Return the (x, y) coordinate for the center point of the cell that contains the specified text.  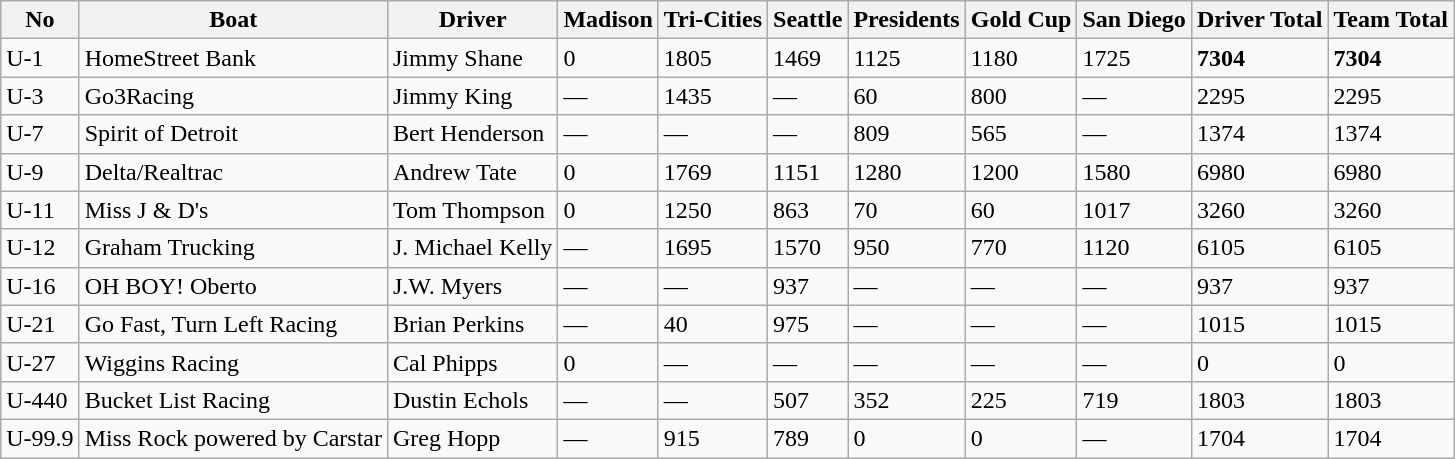
HomeStreet Bank (233, 58)
Brian Perkins (472, 324)
719 (1134, 400)
809 (906, 134)
Bucket List Racing (233, 400)
1280 (906, 172)
Gold Cup (1021, 20)
70 (906, 210)
789 (808, 438)
1120 (1134, 248)
Go3Racing (233, 96)
Boat (233, 20)
OH BOY! Oberto (233, 286)
U-12 (40, 248)
1570 (808, 248)
950 (906, 248)
J. Michael Kelly (472, 248)
1580 (1134, 172)
Graham Trucking (233, 248)
1125 (906, 58)
U-27 (40, 362)
1200 (1021, 172)
Jimmy King (472, 96)
J.W. Myers (472, 286)
U-21 (40, 324)
770 (1021, 248)
Driver (472, 20)
Greg Hopp (472, 438)
Driver Total (1260, 20)
Go Fast, Turn Left Racing (233, 324)
863 (808, 210)
Wiggins Racing (233, 362)
800 (1021, 96)
1469 (808, 58)
Tri-Cities (712, 20)
U-7 (40, 134)
Andrew Tate (472, 172)
San Diego (1134, 20)
975 (808, 324)
Spirit of Detroit (233, 134)
915 (712, 438)
U-99.9 (40, 438)
565 (1021, 134)
1435 (712, 96)
Dustin Echols (472, 400)
1805 (712, 58)
No (40, 20)
U-3 (40, 96)
Tom Thompson (472, 210)
225 (1021, 400)
507 (808, 400)
U-11 (40, 210)
Team Total (1391, 20)
Miss J & D's (233, 210)
1017 (1134, 210)
1250 (712, 210)
Delta/Realtrac (233, 172)
Presidents (906, 20)
1769 (712, 172)
Bert Henderson (472, 134)
1151 (808, 172)
1180 (1021, 58)
U-1 (40, 58)
Madison (608, 20)
Miss Rock powered by Carstar (233, 438)
U-9 (40, 172)
352 (906, 400)
1725 (1134, 58)
1695 (712, 248)
Jimmy Shane (472, 58)
Cal Phipps (472, 362)
40 (712, 324)
Seattle (808, 20)
U-440 (40, 400)
U-16 (40, 286)
